For the text-containing cell, return its midpoint in [x, y] coordinate format. 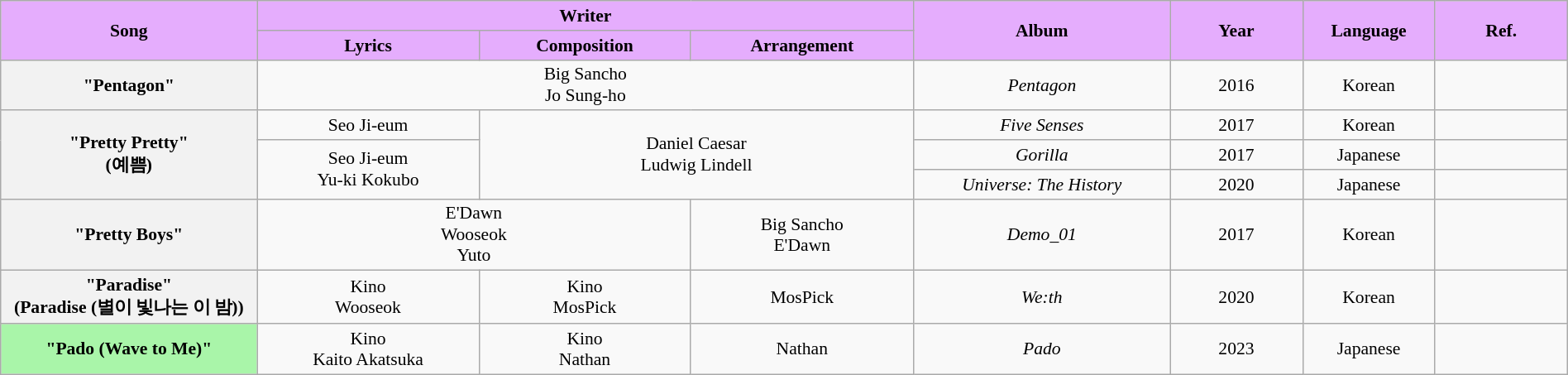
Nathan [802, 349]
"Pretty Boys" [129, 235]
Lyrics [368, 45]
KinoMosPick [585, 297]
"Paradise"(Paradise (별이 빛나는 이 밤)) [129, 297]
We:th [1042, 297]
Song [129, 30]
Seo Ji-eum [368, 125]
MosPick [802, 297]
KinoKaito Akatsuka [368, 349]
2023 [1236, 349]
"Pado (Wave to Me)" [129, 349]
2016 [1236, 84]
"Pentagon" [129, 84]
Five Senses [1042, 125]
Pado [1042, 349]
Pentagon [1042, 84]
Universe: The History [1042, 184]
Arrangement [802, 45]
"Pretty Pretty" (예쁨) [129, 154]
Ref. [1501, 30]
Composition [585, 45]
E'DawnWooseokYuto [474, 235]
Language [1369, 30]
KinoWooseok [368, 297]
Demo_01 [1042, 235]
Album [1042, 30]
Writer [586, 16]
KinoNathan [585, 349]
Seo Ji-eumYu-ki Kokubo [368, 169]
Year [1236, 30]
Big SanchoJo Sung-ho [586, 84]
Daniel CaesarLudwig Lindell [696, 154]
Big SanchoE'Dawn [802, 235]
Gorilla [1042, 155]
